Output the (x, y) coordinate of the center of the cell containing the given text.  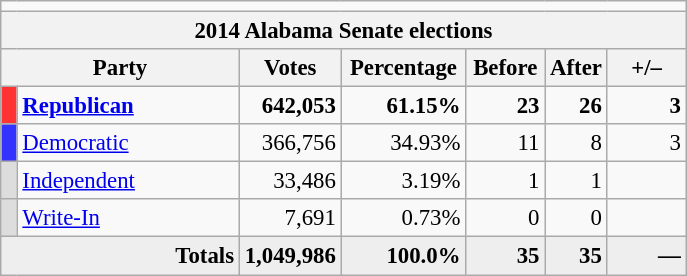
0.73% (404, 219)
Percentage (404, 68)
3.19% (404, 181)
Republican (128, 106)
Independent (128, 181)
26 (576, 106)
After (576, 68)
23 (506, 106)
Votes (290, 68)
Before (506, 68)
33,486 (290, 181)
1,049,986 (290, 256)
7,691 (290, 219)
366,756 (290, 143)
Party (120, 68)
Democratic (128, 143)
100.0% (404, 256)
2014 Alabama Senate elections (344, 31)
Write-In (128, 219)
642,053 (290, 106)
34.93% (404, 143)
Totals (120, 256)
+/– (646, 68)
11 (506, 143)
61.15% (404, 106)
8 (576, 143)
— (646, 256)
